Scan for the cell matching the given text and deliver its [X, Y] coordinate at center. 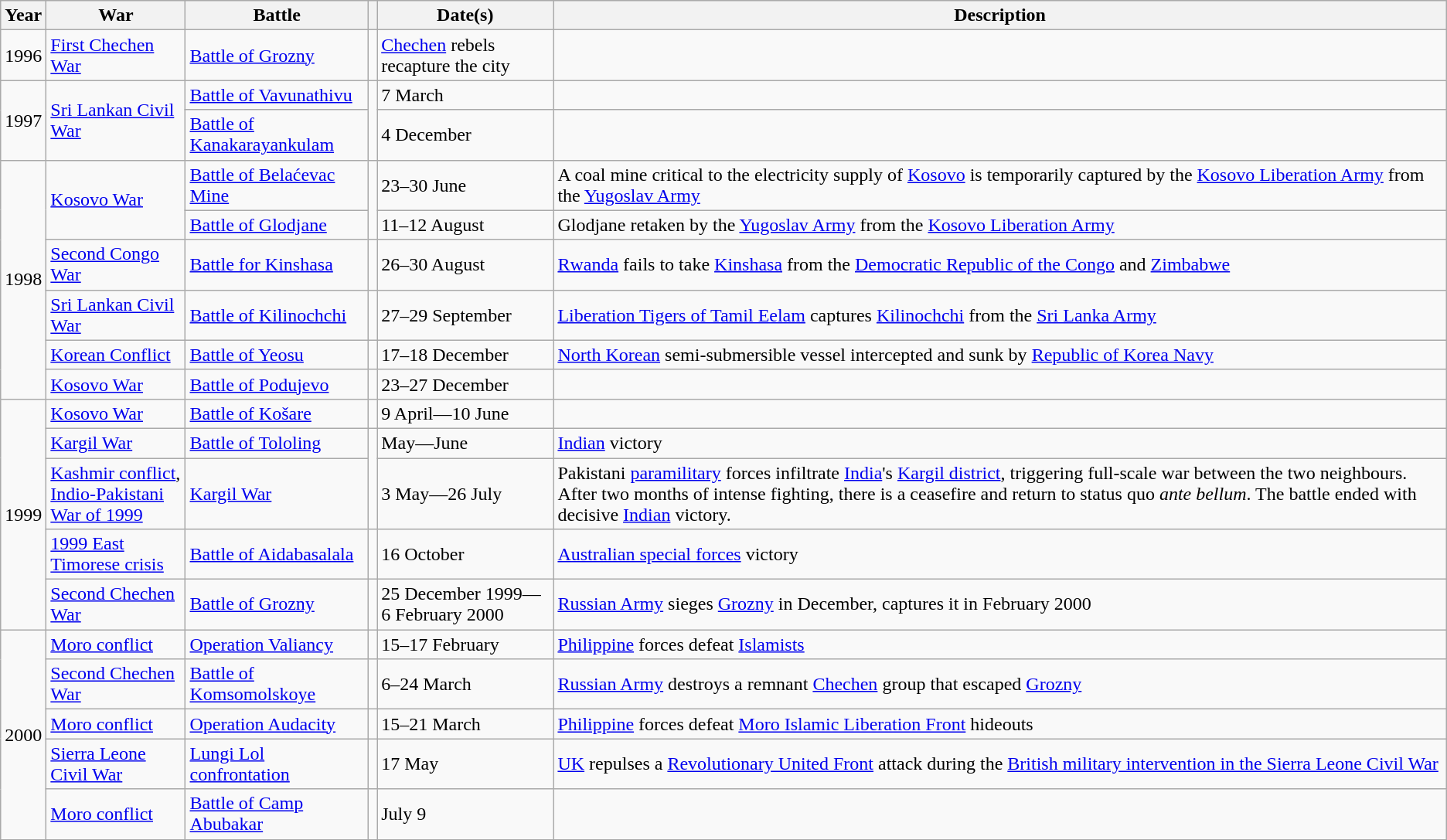
Battle of Komsomolskoye [277, 685]
Russian Army destroys a remnant Chechen group that escaped Grozny [1000, 685]
Rwanda fails to take Kinshasa from the Democratic Republic of the Congo and Zimbabwe [1000, 264]
17–18 December [465, 355]
6–24 March [465, 685]
2000 [23, 734]
Battle of Košare [277, 413]
9 April—10 June [465, 413]
Kashmir conflict,Indio-Pakistani War of 1999 [116, 493]
Operation Valiancy [277, 644]
Sierra Leone Civil War [116, 763]
1998 [23, 280]
15–21 March [465, 724]
23–27 December [465, 384]
North Korean semi-submersible vessel intercepted and sunk by Republic of Korea Navy [1000, 355]
Philippine forces defeat Moro Islamic Liberation Front hideouts [1000, 724]
1996 [23, 56]
July 9 [465, 814]
Battle [277, 15]
23–30 June [465, 185]
11–12 August [465, 225]
Battle of Kilinochchi [277, 315]
4 December [465, 134]
Russian Army sieges Grozny in December, captures it in February 2000 [1000, 604]
Battle of Kanakarayankulam [277, 134]
Battle of Camp Abubakar [277, 814]
Liberation Tigers of Tamil Eelam captures Kilinochchi from the Sri Lanka Army [1000, 315]
May—June [465, 443]
Year [23, 15]
UK repulses a Revolutionary United Front attack during the British military intervention in the Sierra Leone Civil War [1000, 763]
Description [1000, 15]
Battle of Yeosu [277, 355]
7 March [465, 95]
Battle for Kinshasa [277, 264]
Second Congo War [116, 264]
War [116, 15]
Battle of Podujevo [277, 384]
Battle of Vavunathivu [277, 95]
17 May [465, 763]
Lungi Lol confrontation [277, 763]
Battle of Belaćevac Mine [277, 185]
Date(s) [465, 15]
1997 [23, 121]
Indian victory [1000, 443]
Battle of Aidabasalala [277, 555]
15–17 February [465, 644]
1999 [23, 514]
Chechen rebels recapture the city [465, 56]
25 December 1999—6 February 2000 [465, 604]
27–29 September [465, 315]
Philippine forces defeat Islamists [1000, 644]
Glodjane retaken by the Yugoslav Army from the Kosovo Liberation Army [1000, 225]
16 October [465, 555]
Australian special forces victory [1000, 555]
1999 East Timorese crisis [116, 555]
Operation Audacity [277, 724]
Battle of Glodjane [277, 225]
3 May—26 July [465, 493]
26–30 August [465, 264]
Korean Conflict [116, 355]
Battle of Tololing [277, 443]
A coal mine critical to the electricity supply of Kosovo is temporarily captured by the Kosovo Liberation Army from the Yugoslav Army [1000, 185]
First Chechen War [116, 56]
